Identify which cell holds the provided text, then report its (x, y) central coordinate. 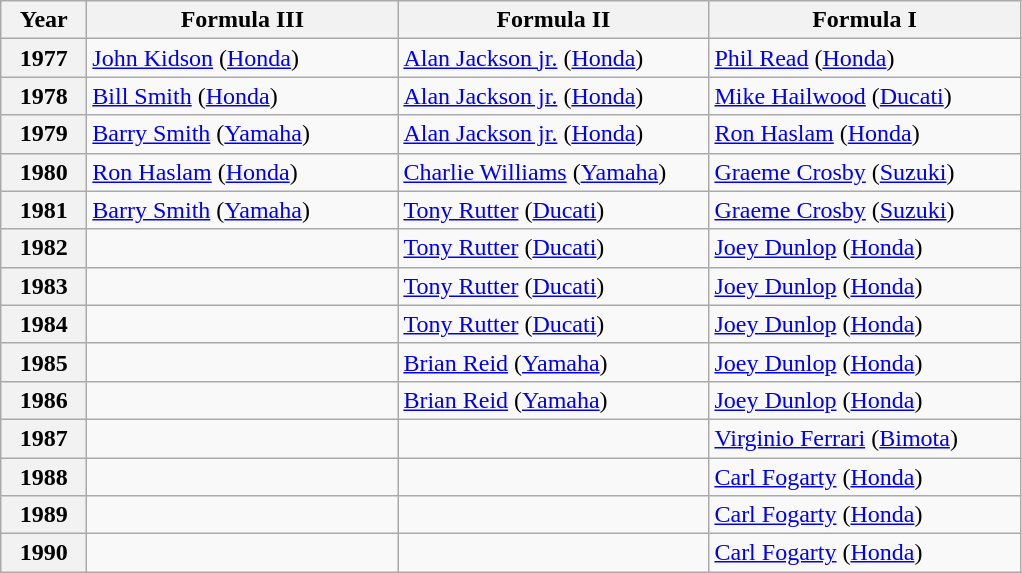
Formula I (864, 20)
1985 (44, 362)
1989 (44, 515)
1981 (44, 210)
Bill Smith (Honda) (242, 96)
Formula III (242, 20)
1986 (44, 400)
1983 (44, 286)
Virginio Ferrari (Bimota) (864, 438)
1979 (44, 134)
1980 (44, 172)
Charlie Williams (Yamaha) (554, 172)
1982 (44, 248)
Mike Hailwood (Ducati) (864, 96)
1984 (44, 324)
1987 (44, 438)
1978 (44, 96)
John Kidson (Honda) (242, 58)
Year (44, 20)
1988 (44, 477)
Formula II (554, 20)
1990 (44, 553)
Phil Read (Honda) (864, 58)
1977 (44, 58)
